Find where the given text appears and provide that cell's center as (x, y) coordinate. 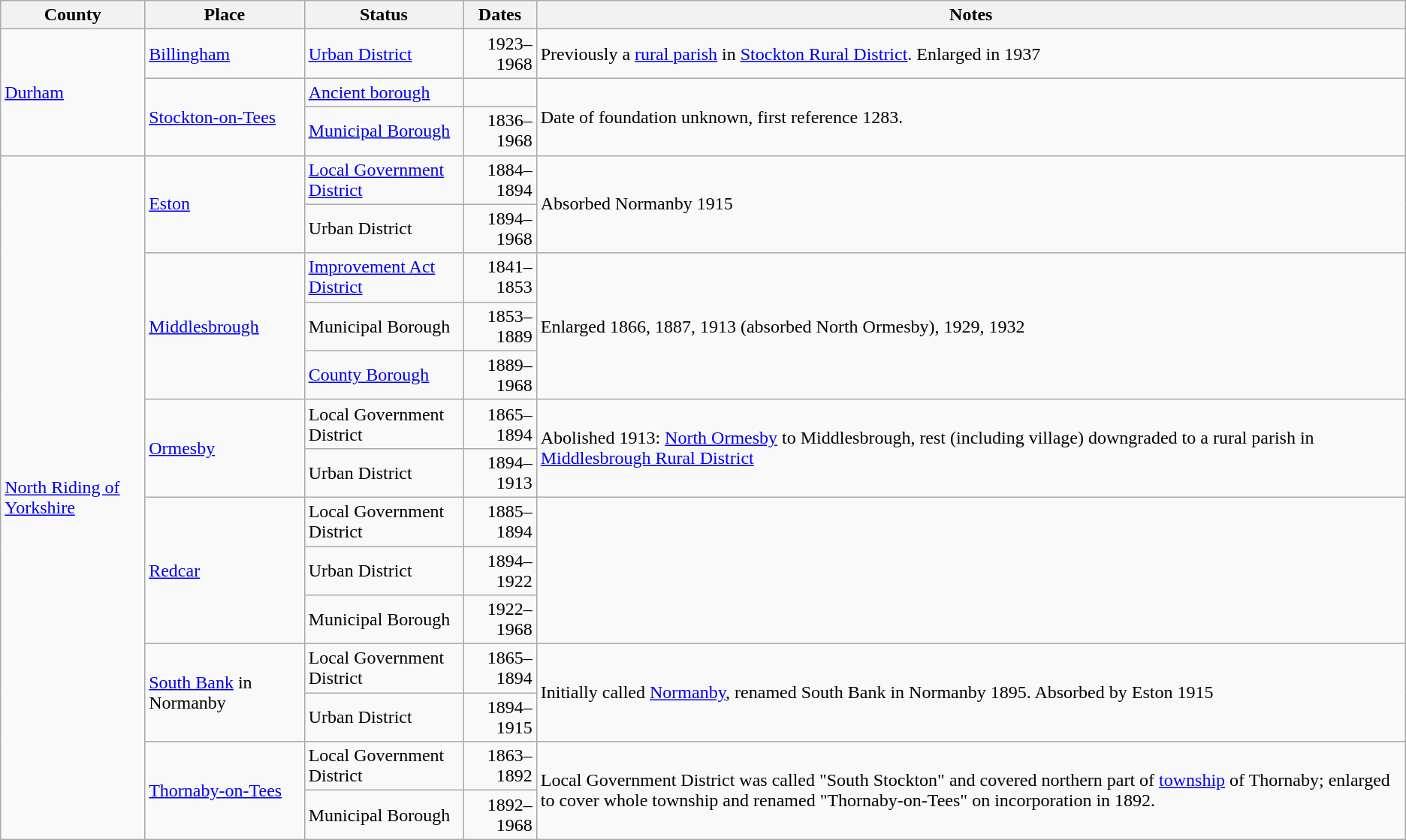
1894–1968 (500, 228)
County Borough (384, 375)
Enlarged 1866, 1887, 1913 (absorbed North Ormesby), 1929, 1932 (970, 326)
Previously a rural parish in Stockton Rural District. Enlarged in 1937 (970, 54)
Place (225, 15)
Billingham (225, 54)
Absorbed Normanby 1915 (970, 204)
1894–1913 (500, 473)
North Riding of Yorkshire (73, 497)
1863–1892 (500, 766)
1894–1915 (500, 718)
Ormesby (225, 448)
Dates (500, 15)
Thornaby-on-Tees (225, 790)
Stockton-on-Tees (225, 117)
Eston (225, 204)
1885–1894 (500, 521)
Redcar (225, 571)
1836–1968 (500, 131)
South Bank in Normanby (225, 693)
1841–1853 (500, 278)
Abolished 1913: North Ormesby to Middlesbrough, rest (including village) downgraded to a rural parish in Middlesbrough Rural District (970, 448)
Notes (970, 15)
Durham (73, 92)
1853–1889 (500, 326)
Date of foundation unknown, first reference 1283. (970, 117)
1892–1968 (500, 815)
County (73, 15)
Initially called Normanby, renamed South Bank in Normanby 1895. Absorbed by Eston 1915 (970, 693)
Middlesbrough (225, 326)
1922–1968 (500, 620)
1923–1968 (500, 54)
1884–1894 (500, 180)
Status (384, 15)
1894–1922 (500, 571)
Ancient borough (384, 92)
1889–1968 (500, 375)
Improvement Act District (384, 278)
